Return (X, Y) of the center of cell containing provided text 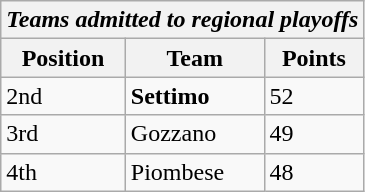
Settimo (194, 96)
Teams admitted to regional playoffs (182, 20)
48 (314, 172)
Gozzano (194, 134)
Position (64, 58)
Piombese (194, 172)
4th (64, 172)
Points (314, 58)
49 (314, 134)
Team (194, 58)
52 (314, 96)
3rd (64, 134)
2nd (64, 96)
